Return [X, Y] of the center of cell containing provided text 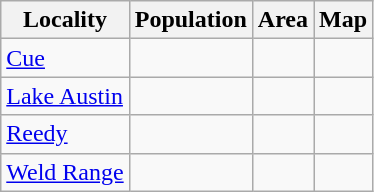
Population [190, 20]
Locality [65, 20]
Area [282, 20]
Reedy [65, 134]
Weld Range [65, 172]
Cue [65, 58]
Map [344, 20]
Lake Austin [65, 96]
